Return (x, y) of the center of cell containing provided text 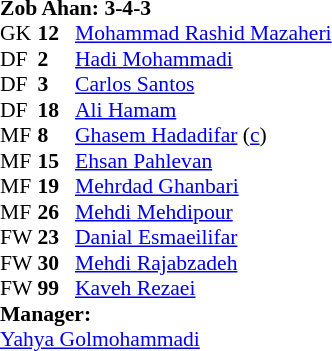
Manager: (166, 314)
Hadi Mohammadi (204, 59)
Kaveh Rezaei (204, 289)
15 (57, 161)
Ali Hamam (204, 110)
Mehrdad Ghanbari (204, 187)
Carlos Santos (204, 85)
Ehsan Pahlevan (204, 161)
19 (57, 187)
12 (57, 33)
8 (57, 135)
99 (57, 289)
3 (57, 85)
Mohammad Rashid Mazaheri (204, 33)
26 (57, 212)
2 (57, 59)
Danial Esmaeilifar (204, 237)
Mehdi Rajabzadeh (204, 263)
23 (57, 237)
Ghasem Hadadifar (c) (204, 135)
18 (57, 110)
Mehdi Mehdipour (204, 212)
GK (19, 33)
30 (57, 263)
